Output the (X, Y) coordinate of the center of the cell containing the given text.  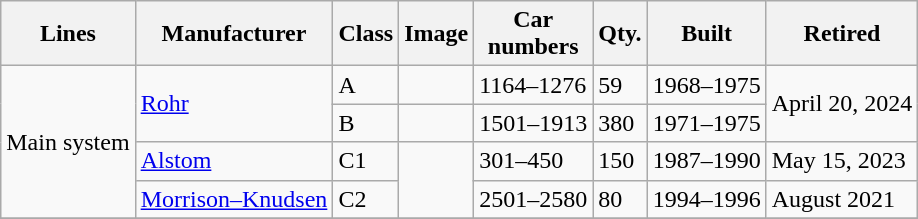
1994–1996 (706, 199)
1987–1990 (706, 161)
May 15, 2023 (842, 161)
C1 (366, 161)
Built (706, 34)
150 (620, 161)
Morrison–Knudsen (234, 199)
Alstom (234, 161)
Image (436, 34)
380 (620, 123)
A (366, 85)
2501–2580 (534, 199)
Retired (842, 34)
C2 (366, 199)
1164–1276 (534, 85)
Lines (68, 34)
59 (620, 85)
Carnumbers (534, 34)
1501–1913 (534, 123)
1971–1975 (706, 123)
1968–1975 (706, 85)
August 2021 (842, 199)
Class (366, 34)
Manufacturer (234, 34)
80 (620, 199)
Main system (68, 142)
B (366, 123)
Qty. (620, 34)
301–450 (534, 161)
Rohr (234, 104)
April 20, 2024 (842, 104)
